Output the [x, y] coordinate of the center of the cell containing the given text.  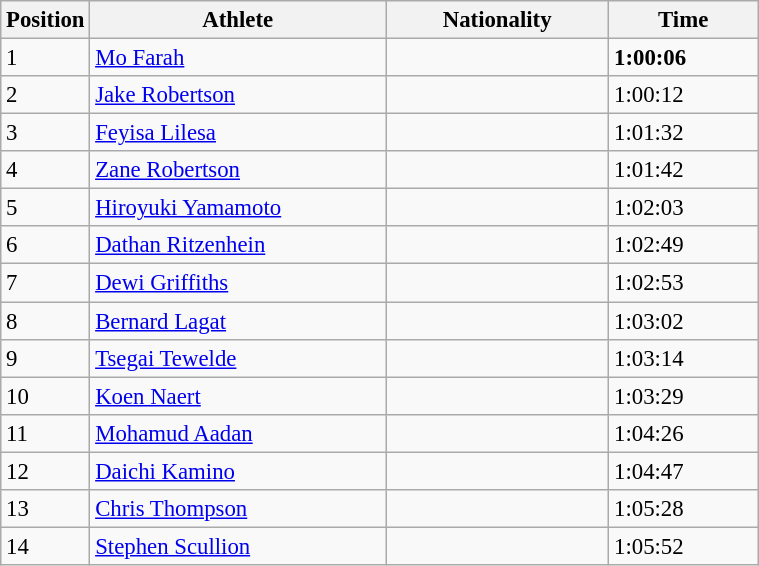
13 [46, 509]
12 [46, 471]
Dewi Griffiths [238, 283]
Time [684, 20]
1:00:06 [684, 58]
3 [46, 133]
1:04:26 [684, 433]
1:03:14 [684, 358]
Bernard Lagat [238, 321]
Dathan Ritzenhein [238, 245]
1:05:52 [684, 546]
Position [46, 20]
Mo Farah [238, 58]
Jake Robertson [238, 95]
Koen Naert [238, 396]
1:02:53 [684, 283]
Nationality [498, 20]
11 [46, 433]
1:01:32 [684, 133]
5 [46, 208]
Mohamud Aadan [238, 433]
Feyisa Lilesa [238, 133]
Athlete [238, 20]
1:02:49 [684, 245]
1 [46, 58]
Stephen Scullion [238, 546]
Zane Robertson [238, 170]
1:05:28 [684, 509]
Tsegai Tewelde [238, 358]
1:03:02 [684, 321]
Chris Thompson [238, 509]
1:03:29 [684, 396]
9 [46, 358]
8 [46, 321]
6 [46, 245]
14 [46, 546]
Daichi Kamino [238, 471]
10 [46, 396]
1:00:12 [684, 95]
2 [46, 95]
1:04:47 [684, 471]
7 [46, 283]
1:02:03 [684, 208]
Hiroyuki Yamamoto [238, 208]
4 [46, 170]
1:01:42 [684, 170]
